Output the [X, Y] coordinate of the center of the cell containing the given text.  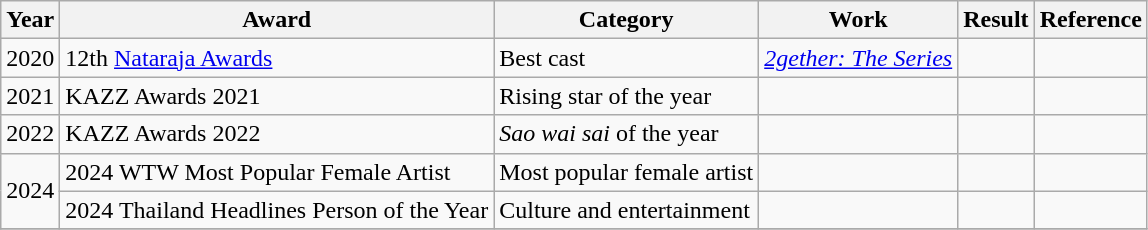
Work [858, 20]
Best cast [626, 58]
Award [277, 20]
2024 Thailand Headlines Person of the Year [277, 210]
Year [30, 20]
Rising star of the year [626, 96]
KAZZ Awards 2022 [277, 134]
2024 [30, 191]
2022 [30, 134]
2021 [30, 96]
Most popular female artist [626, 172]
Sao wai sai of the year [626, 134]
12th Nataraja Awards [277, 58]
Reference [1090, 20]
Category [626, 20]
2gether: The Series [858, 58]
2024 WTW Most Popular Female Artist [277, 172]
KAZZ Awards 2021 [277, 96]
2020 [30, 58]
Result [996, 20]
Culture and entertainment [626, 210]
